Extract the [x, y] coordinate from the center of the cell holding the provided text.  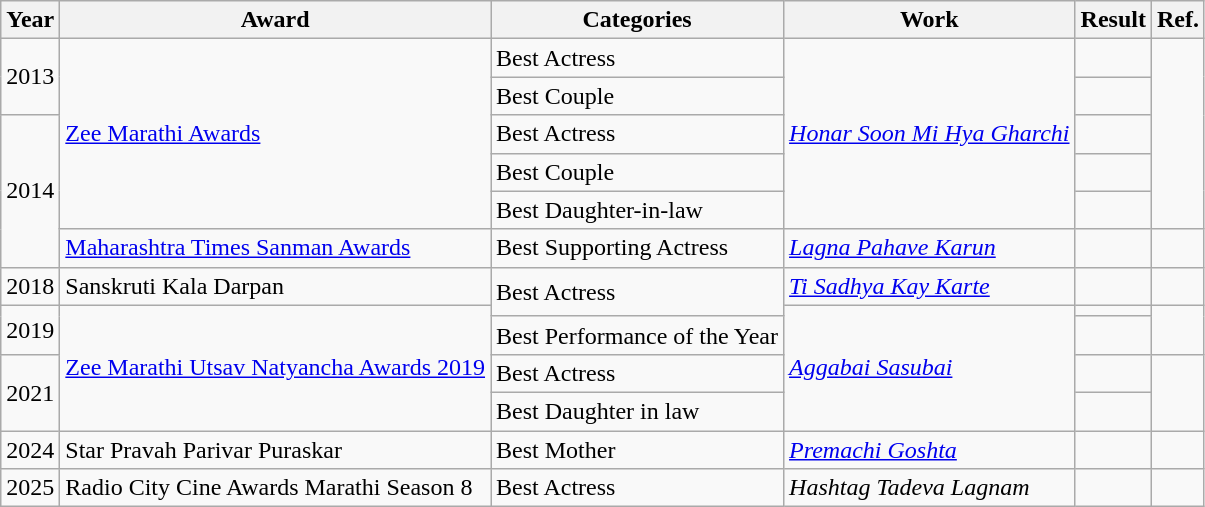
2018 [30, 286]
Hashtag Tadeva Lagnam [930, 488]
Premachi Goshta [930, 449]
Work [930, 20]
Lagna Pahave Karun [930, 248]
Zee Marathi Awards [276, 134]
Maharashtra Times Sanman Awards [276, 248]
2021 [30, 392]
Ti Sadhya Kay Karte [930, 286]
Radio City Cine Awards Marathi Season 8 [276, 488]
Best Supporting Actress [638, 248]
2014 [30, 191]
Ref. [1178, 20]
Sanskruti Kala Darpan [276, 286]
Best Daughter in law [638, 411]
2013 [30, 77]
Year [30, 20]
2019 [30, 330]
Best Performance of the Year [638, 335]
Result [1113, 20]
Best Mother [638, 449]
Star Pravah Parivar Puraskar [276, 449]
Zee Marathi Utsav Natyancha Awards 2019 [276, 368]
Best Daughter-in-law [638, 210]
Aggabai Sasubai [930, 368]
2024 [30, 449]
Categories [638, 20]
Award [276, 20]
2025 [30, 488]
Honar Soon Mi Hya Gharchi [930, 134]
